Return (x, y) of the center of cell containing provided text 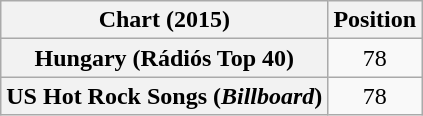
Chart (2015) (164, 20)
Hungary (Rádiós Top 40) (164, 58)
Position (375, 20)
US Hot Rock Songs (Billboard) (164, 96)
